Capture the cell that displays the provided text and extract its [X, Y] central coordinate. 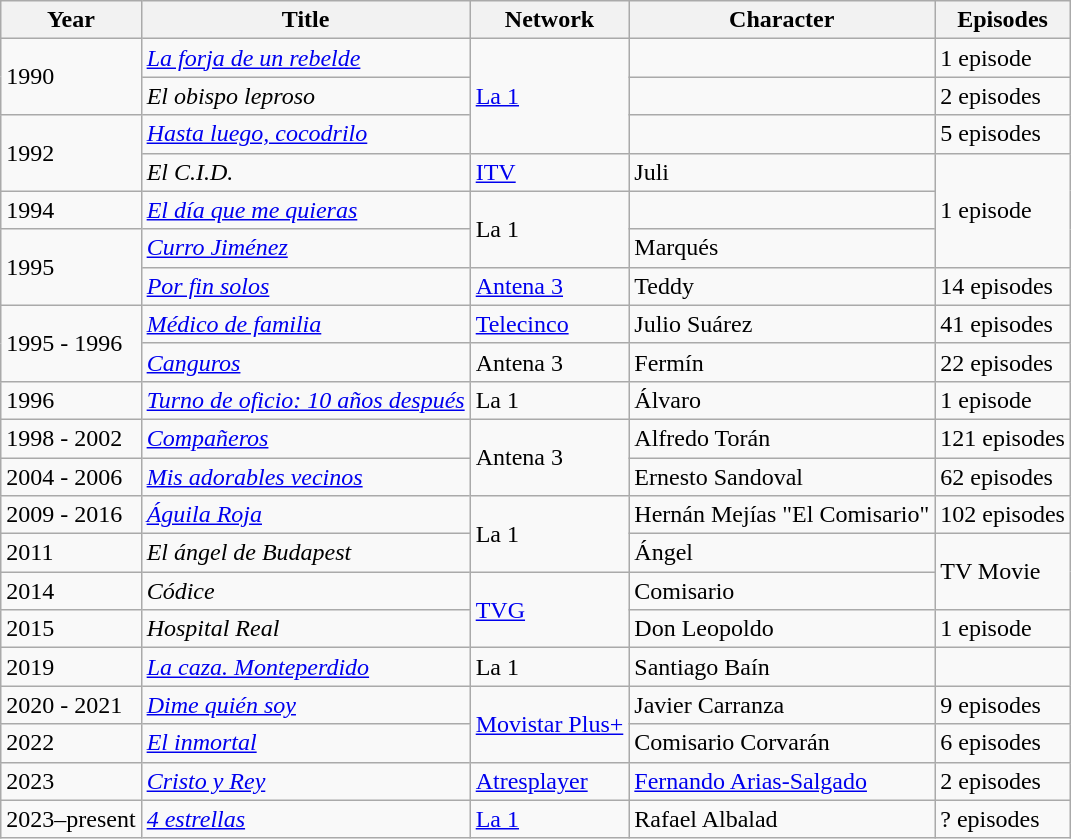
1995 - 1996 [71, 343]
Marqués [782, 248]
Fernando Arias-Salgado [782, 781]
Ángel [782, 553]
Movistar Plus+ [550, 724]
6 episodes [1003, 743]
Por fin solos [306, 286]
El ángel de Budapest [306, 553]
Alfredo Torán [782, 438]
Comisario Corvarán [782, 743]
Teddy [782, 286]
La forja de un rebelde [306, 58]
1996 [71, 400]
Telecinco [550, 324]
Atresplayer [550, 781]
2011 [71, 553]
Turno de oficio: 10 años después [306, 400]
2004 - 2006 [71, 477]
Episodes [1003, 20]
41 episodes [1003, 324]
El C.I.D. [306, 172]
5 episodes [1003, 134]
Rafael Albalad [782, 819]
Fermín [782, 362]
Javier Carranza [782, 705]
Dime quién soy [306, 705]
Hernán Mejías "El Comisario" [782, 515]
TV Movie [1003, 572]
62 episodes [1003, 477]
2009 - 2016 [71, 515]
ITV [550, 172]
1992 [71, 153]
121 episodes [1003, 438]
Character [782, 20]
22 episodes [1003, 362]
La caza. Monteperdido [306, 667]
4 estrellas [306, 819]
Don Leopoldo [782, 629]
Ernesto Sandoval [782, 477]
El inmortal [306, 743]
Title [306, 20]
Compañeros [306, 438]
2019 [71, 667]
Julio Suárez [782, 324]
Hasta luego, cocodrilo [306, 134]
Year [71, 20]
Médico de familia [306, 324]
2022 [71, 743]
Álvaro [782, 400]
14 episodes [1003, 286]
Cristo y Rey [306, 781]
Juli [782, 172]
2014 [71, 591]
1990 [71, 77]
102 episodes [1003, 515]
2015 [71, 629]
Canguros [306, 362]
TVG [550, 610]
2023–present [71, 819]
Hospital Real [306, 629]
Comisario [782, 591]
2020 - 2021 [71, 705]
Águila Roja [306, 515]
1998 - 2002 [71, 438]
? episodes [1003, 819]
Mis adorables vecinos [306, 477]
Santiago Baín [782, 667]
Curro Jiménez [306, 248]
2023 [71, 781]
El día que me quieras [306, 210]
9 episodes [1003, 705]
1995 [71, 267]
Códice [306, 591]
El obispo leproso [306, 96]
1994 [71, 210]
Network [550, 20]
